Return (x, y) of the center of cell containing provided text 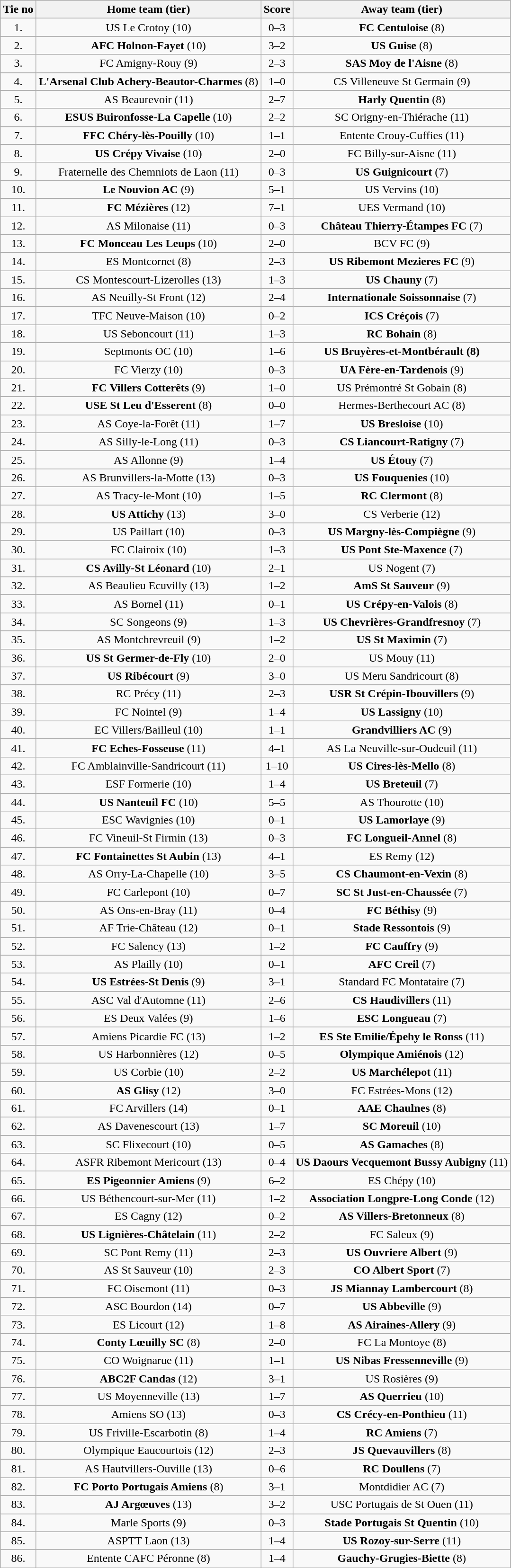
CO Albert Sport (7) (402, 1270)
Conty Lœuilly SC (8) (149, 1342)
10. (18, 189)
86. (18, 1559)
65. (18, 1180)
FC Fontainettes St Aubin (13) (149, 856)
5–1 (277, 189)
SC Moreuil (10) (402, 1126)
50. (18, 910)
ESF Formerie (10) (149, 784)
FC La Montoye (8) (402, 1342)
AS Plailly (10) (149, 964)
AS Brunvillers-la-Motte (13) (149, 478)
US Bruyères-et-Montbérault (8) (402, 352)
L'Arsenal Club Achery-Beautor-Charmes (8) (149, 81)
FC Billy-sur-Aisne (11) (402, 153)
AS Bornel (11) (149, 604)
Tie no (18, 9)
CS Montescourt-Lizerolles (13) (149, 280)
US Crépy Vivaise (10) (149, 153)
US St Germer-de-Fly (10) (149, 658)
19. (18, 352)
US Lignières-Châtelain (11) (149, 1234)
72. (18, 1306)
FC Centuloise (8) (402, 27)
34. (18, 622)
Hermes-Berthecourt AC (8) (402, 406)
20. (18, 370)
76. (18, 1379)
AS Davenescourt (13) (149, 1126)
ESC Longueau (7) (402, 1018)
Association Longpre-Long Conde (12) (402, 1198)
US Corbie (10) (149, 1072)
48. (18, 874)
55. (18, 1000)
US Breteuil (7) (402, 784)
44. (18, 802)
51. (18, 928)
Home team (tier) (149, 9)
US Rozoy-sur-Serre (11) (402, 1541)
US Prémontré St Gobain (8) (402, 388)
US Lamorlaye (9) (402, 820)
79. (18, 1433)
Entente Crouy-Cuffies (11) (402, 135)
US Rosières (9) (402, 1379)
47. (18, 856)
ES Licourt (12) (149, 1324)
US Guignicourt (7) (402, 171)
46. (18, 838)
CO Woignarue (11) (149, 1360)
42. (18, 766)
SC Pont Remy (11) (149, 1252)
59. (18, 1072)
FC Porto Portugais Amiens (8) (149, 1487)
US Ouvriere Albert (9) (402, 1252)
FC Carlepont (10) (149, 892)
80. (18, 1451)
Château Thierry-Étampes FC (7) (402, 226)
Amiens SO (13) (149, 1415)
US Estrées-St Denis (9) (149, 982)
CS Haudivillers (11) (402, 1000)
US Abbeville (9) (402, 1306)
40. (18, 730)
ES Deux Valées (9) (149, 1018)
7–1 (277, 207)
3. (18, 63)
AS Beaulieu Ecuvilly (13) (149, 586)
14. (18, 262)
AS Neuilly-St Front (12) (149, 298)
33. (18, 604)
Standard FC Montataire (7) (402, 982)
2–4 (277, 298)
75. (18, 1360)
US Nogent (7) (402, 568)
61. (18, 1108)
AFC Holnon-Fayet (10) (149, 45)
Harly Quentin (8) (402, 99)
US Chevrières-Grandfresnoy (7) (402, 622)
FC Clairoix (10) (149, 550)
Montdidier AC (7) (402, 1487)
RC Doullens (7) (402, 1469)
74. (18, 1342)
FC Cauffry (9) (402, 946)
23. (18, 424)
28. (18, 514)
ES Ste Emilie/Épehy le Ronss (11) (402, 1036)
US Le Crotoy (10) (149, 27)
UES Vermand (10) (402, 207)
TFC Neuve-Maison (10) (149, 316)
AmS St Sauveur (9) (402, 586)
ASPTT Laon (13) (149, 1541)
CS Crécy-en-Ponthieu (11) (402, 1415)
12. (18, 226)
Grandvilliers AC (9) (402, 730)
13. (18, 244)
85. (18, 1541)
EC Villers/Bailleul (10) (149, 730)
FC Eches-Fosseuse (11) (149, 748)
BCV FC (9) (402, 244)
AS Allonne (9) (149, 460)
36. (18, 658)
67. (18, 1216)
1–8 (277, 1324)
8. (18, 153)
US Meru Sandricourt (8) (402, 676)
Entente CAFC Péronne (8) (149, 1559)
78. (18, 1415)
56. (18, 1018)
0–0 (277, 406)
US Lassigny (10) (402, 712)
22. (18, 406)
US Fouquenies (10) (402, 478)
US Nanteuil FC (10) (149, 802)
7. (18, 135)
US Marchélepot (11) (402, 1072)
FC Mézières (12) (149, 207)
ASC Val d'Automne (11) (149, 1000)
RC Amiens (7) (402, 1433)
US Cires-lès-Mello (8) (402, 766)
SC Songeons (9) (149, 622)
AS St Sauveur (10) (149, 1270)
32. (18, 586)
FC Longueil-Annel (8) (402, 838)
FFC Chéry-lès-Pouilly (10) (149, 135)
41. (18, 748)
5–5 (277, 802)
AS Orry-La-Chapelle (10) (149, 874)
2–1 (277, 568)
AAE Chaulnes (8) (402, 1108)
43. (18, 784)
29. (18, 532)
60. (18, 1090)
AS Glisy (12) (149, 1090)
US Guise (8) (402, 45)
SAS Moy de l'Aisne (8) (402, 63)
Septmonts OC (10) (149, 352)
Score (277, 9)
58. (18, 1054)
AS Beaurevoir (11) (149, 99)
ES Montcornet (8) (149, 262)
US Étouy (7) (402, 460)
Amiens Picardie FC (13) (149, 1036)
FC Estrées-Mons (12) (402, 1090)
1–5 (277, 496)
63. (18, 1144)
US Margny-lès-Compiègne (9) (402, 532)
11. (18, 207)
35. (18, 640)
0–6 (277, 1469)
Stade Portugais St Quentin (10) (402, 1523)
Stade Ressontois (9) (402, 928)
FC Arvillers (14) (149, 1108)
US Béthencourt-sur-Mer (11) (149, 1198)
US Nibas Fressenneville (9) (402, 1360)
AS Hautvillers-Ouville (13) (149, 1469)
AJ Argœuves (13) (149, 1505)
52. (18, 946)
US St Maximin (7) (402, 640)
1. (18, 27)
Le Nouvion AC (9) (149, 189)
US Crépy-en-Valois (8) (402, 604)
AS Ons-en-Bray (11) (149, 910)
JS Miannay Lambercourt (8) (402, 1288)
UA Fère-en-Tardenois (9) (402, 370)
US Paillart (10) (149, 532)
FC Monceau Les Leups (10) (149, 244)
16. (18, 298)
26. (18, 478)
SC Origny-en-Thiérache (11) (402, 117)
US Chauny (7) (402, 280)
3–5 (277, 874)
21. (18, 388)
ESC Wavignies (10) (149, 820)
ES Remy (12) (402, 856)
AS La Neuville-sur-Oudeuil (11) (402, 748)
ESUS Buironfosse-La Capelle (10) (149, 117)
ABC2F Candas (12) (149, 1379)
66. (18, 1198)
FC Vineuil-St Firmin (13) (149, 838)
USE St Leu d'Esserent (8) (149, 406)
62. (18, 1126)
84. (18, 1523)
37. (18, 676)
77. (18, 1397)
CS Chaumont-en-Vexin (8) (402, 874)
83. (18, 1505)
ASFR Ribemont Mericourt (13) (149, 1162)
45. (18, 820)
18. (18, 334)
30. (18, 550)
Olympique Amiénois (12) (402, 1054)
CS Liancourt-Ratigny (7) (402, 442)
US Seboncourt (11) (149, 334)
RC Précy (11) (149, 694)
AS Gamaches (8) (402, 1144)
SC St Just-en-Chaussée (7) (402, 892)
6–2 (277, 1180)
Away team (tier) (402, 9)
US Friville-Escarbotin (8) (149, 1433)
54. (18, 982)
82. (18, 1487)
24. (18, 442)
73. (18, 1324)
FC Vierzy (10) (149, 370)
4. (18, 81)
US Ribécourt (9) (149, 676)
2–6 (277, 1000)
Gauchy-Grugies-Biette (8) (402, 1559)
15. (18, 280)
USR St Crépin-Ibouvillers (9) (402, 694)
ES Chépy (10) (402, 1180)
AS Querrieu (10) (402, 1397)
US Moyenneville (13) (149, 1397)
USC Portugais de St Ouen (11) (402, 1505)
ICS Créçois (7) (402, 316)
US Vervins (10) (402, 189)
US Daours Vecquemont Bussy Aubigny (11) (402, 1162)
25. (18, 460)
81. (18, 1469)
SC Flixecourt (10) (149, 1144)
FC Amblainville-Sandricourt (11) (149, 766)
CS Avilly-St Léonard (10) (149, 568)
FC Nointel (9) (149, 712)
71. (18, 1288)
68. (18, 1234)
Olympique Eaucourtois (12) (149, 1451)
FC Oisemont (11) (149, 1288)
1–10 (277, 766)
AS Tracy-le-Mont (10) (149, 496)
27. (18, 496)
FC Salency (13) (149, 946)
CS Verberie (12) (402, 514)
2–7 (277, 99)
RC Clermont (8) (402, 496)
FC Saleux (9) (402, 1234)
6. (18, 117)
31. (18, 568)
Fraternelle des Chemniots de Laon (11) (149, 171)
Internationale Soissonnaise (7) (402, 298)
AF Trie-Château (12) (149, 928)
64. (18, 1162)
CS Villeneuve St Germain (9) (402, 81)
US Ribemont Mezieres FC (9) (402, 262)
39. (18, 712)
2. (18, 45)
5. (18, 99)
US Harbonnières (12) (149, 1054)
AS Coye-la-Forêt (11) (149, 424)
AS Montchrevreuil (9) (149, 640)
FC Béthisy (9) (402, 910)
ES Pigeonnier Amiens (9) (149, 1180)
AS Thourotte (10) (402, 802)
AFC Creil (7) (402, 964)
38. (18, 694)
69. (18, 1252)
AS Milonaise (11) (149, 226)
US Pont Ste-Maxence (7) (402, 550)
JS Quevauvillers (8) (402, 1451)
FC Villers Cotterêts (9) (149, 388)
70. (18, 1270)
US Attichy (13) (149, 514)
9. (18, 171)
49. (18, 892)
US Bresloise (10) (402, 424)
17. (18, 316)
ASC Bourdon (14) (149, 1306)
AS Silly-le-Long (11) (149, 442)
AS Villers-Bretonneux (8) (402, 1216)
RC Bohain (8) (402, 334)
ES Cagny (12) (149, 1216)
Marle Sports (9) (149, 1523)
53. (18, 964)
FC Amigny-Rouy (9) (149, 63)
57. (18, 1036)
AS Airaines-Allery (9) (402, 1324)
US Mouy (11) (402, 658)
